Extract the [x, y] coordinate from the center of the cell holding the provided text.  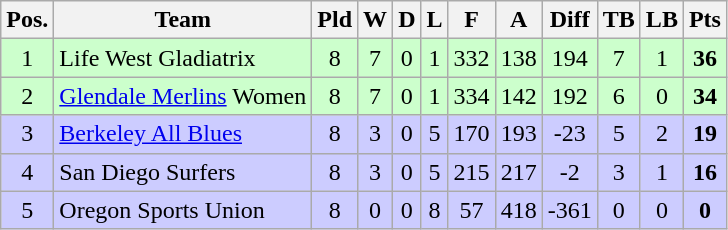
217 [518, 172]
170 [472, 134]
194 [570, 58]
215 [472, 172]
A [518, 20]
332 [472, 58]
Pts [704, 20]
W [376, 20]
142 [518, 96]
Diff [570, 20]
4 [28, 172]
TB [618, 20]
-361 [570, 210]
192 [570, 96]
-23 [570, 134]
Life West Gladiatrix [183, 58]
F [472, 20]
Glendale Merlins Women [183, 96]
36 [704, 58]
Berkeley All Blues [183, 134]
334 [472, 96]
138 [518, 58]
L [434, 20]
LB [662, 20]
193 [518, 134]
Team [183, 20]
418 [518, 210]
Pos. [28, 20]
16 [704, 172]
19 [704, 134]
34 [704, 96]
D [407, 20]
Oregon Sports Union [183, 210]
6 [618, 96]
57 [472, 210]
Pld [335, 20]
-2 [570, 172]
San Diego Surfers [183, 172]
